Search for the cell housing the specified text and yield its [X, Y] center coordinate. 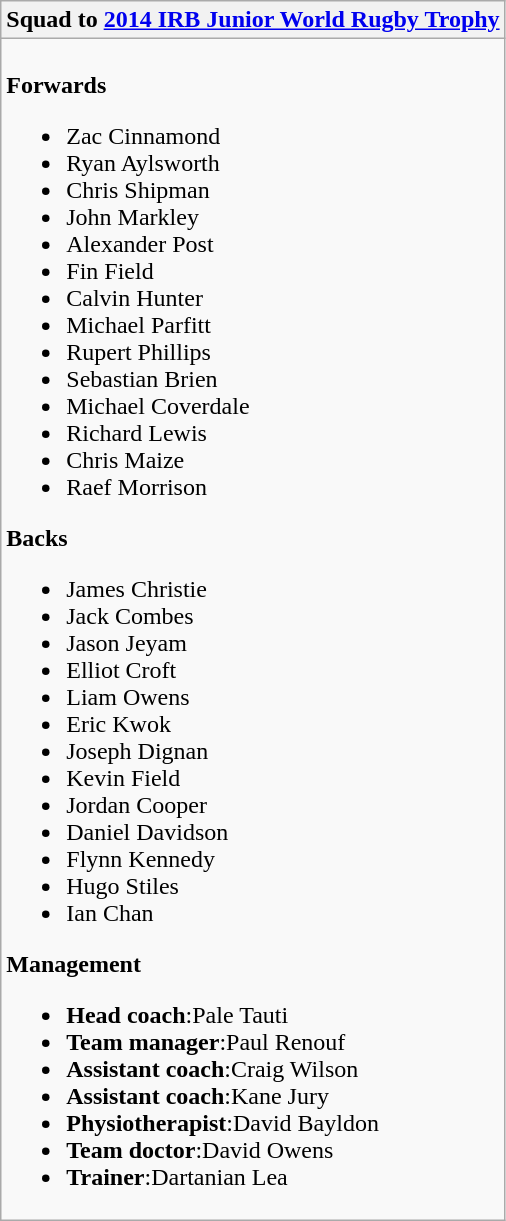
Squad to 2014 IRB Junior World Rugby Trophy [253, 20]
